Identify which cell holds the provided text, then report its (X, Y) central coordinate. 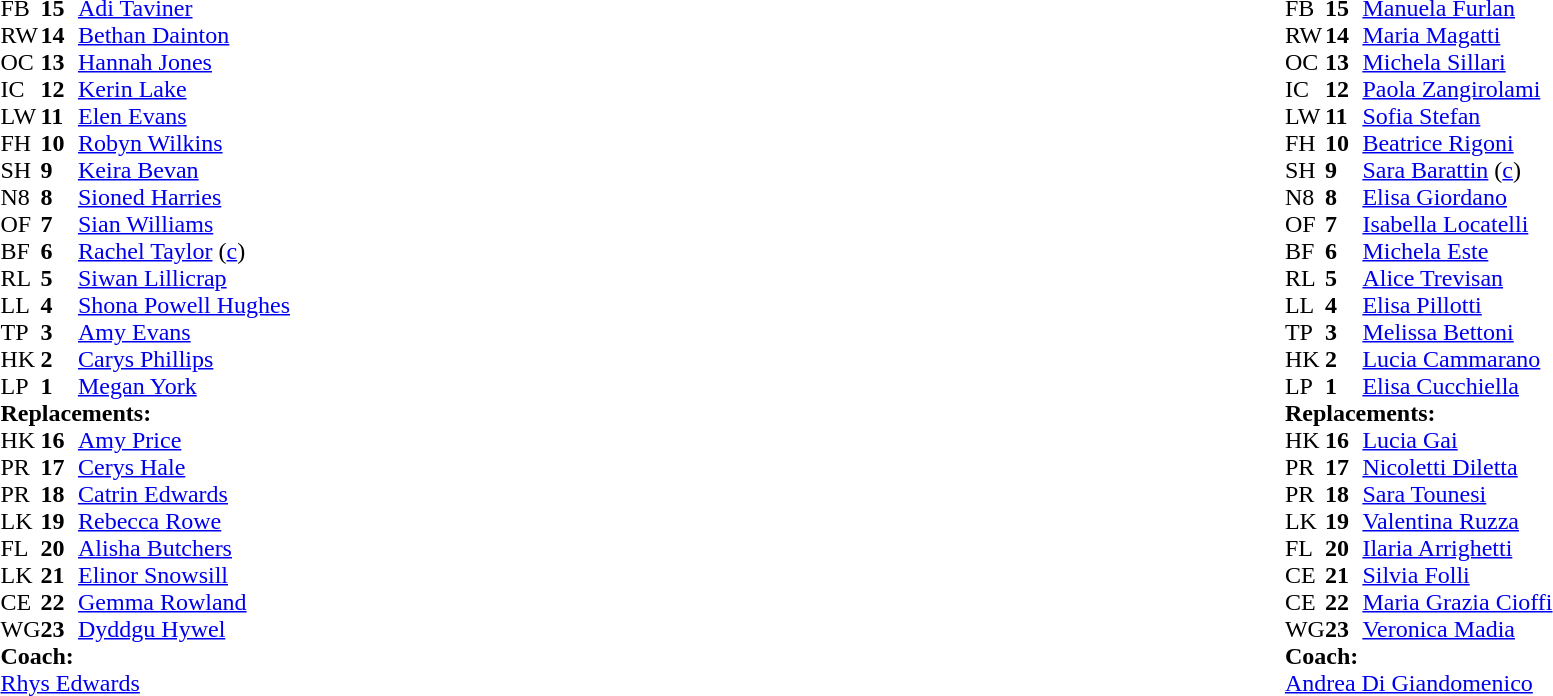
Melissa Bettoni (1457, 332)
Elisa Cucchiella (1457, 386)
Kerin Lake (184, 90)
Silvia Folli (1457, 576)
Lucia Cammarano (1457, 360)
Maria Grazia Cioffi (1457, 602)
Amy Price (184, 440)
Sofia Stefan (1457, 116)
Sara Tounesi (1457, 494)
Valentina Ruzza (1457, 522)
Rachel Taylor (c) (184, 252)
Shona Powell Hughes (184, 306)
Megan York (184, 386)
Catrin Edwards (184, 494)
Paola Zangirolami (1457, 90)
Alisha Butchers (184, 548)
Elinor Snowsill (184, 576)
Hannah Jones (184, 62)
Michela Este (1457, 252)
Nicoletti Diletta (1457, 468)
Sioned Harries (184, 198)
Lucia Gai (1457, 440)
Keira Bevan (184, 170)
Isabella Locatelli (1457, 224)
Elisa Giordano (1457, 198)
Maria Magatti (1457, 36)
Michela Sillari (1457, 62)
Carys Phillips (184, 360)
Ilaria Arrighetti (1457, 548)
Veronica Madia (1457, 630)
Elisa Pillotti (1457, 306)
Gemma Rowland (184, 602)
Robyn Wilkins (184, 144)
Rebecca Rowe (184, 522)
Siwan Lillicrap (184, 278)
Elen Evans (184, 116)
Bethan Dainton (184, 36)
Dyddgu Hywel (184, 630)
Sara Barattin (c) (1457, 170)
Alice Trevisan (1457, 278)
Sian Williams (184, 224)
Beatrice Rigoni (1457, 144)
Amy Evans (184, 332)
Cerys Hale (184, 468)
